Provide the [x, y] coordinate of the cell's center where the given text is located.  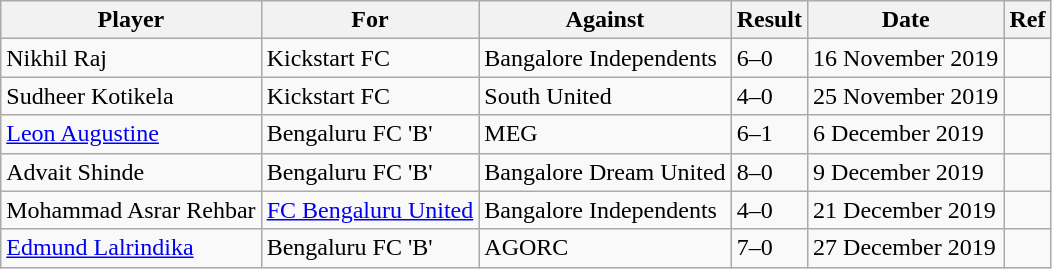
MEG [605, 134]
8–0 [769, 172]
FC Bengaluru United [370, 210]
Leon Augustine [131, 134]
21 December 2019 [906, 210]
Player [131, 20]
Result [769, 20]
Edmund Lalrindika [131, 248]
Against [605, 20]
27 December 2019 [906, 248]
9 December 2019 [906, 172]
25 November 2019 [906, 96]
Nikhil Raj [131, 58]
Advait Shinde [131, 172]
Mohammad Asrar Rehbar [131, 210]
6–1 [769, 134]
Date [906, 20]
AGORC [605, 248]
6–0 [769, 58]
Ref [1028, 20]
6 December 2019 [906, 134]
7–0 [769, 248]
16 November 2019 [906, 58]
Bangalore Dream United [605, 172]
For [370, 20]
South United [605, 96]
Sudheer Kotikela [131, 96]
